Find where the given text appears and provide that cell's center as (X, Y) coordinate. 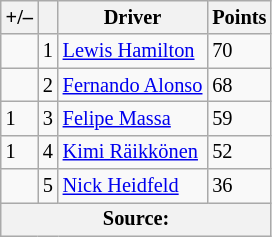
70 (239, 51)
Driver (133, 17)
Source: (136, 219)
4 (48, 152)
Lewis Hamilton (133, 51)
2 (48, 85)
52 (239, 152)
59 (239, 118)
Kimi Räikkönen (133, 152)
36 (239, 186)
Felipe Massa (133, 118)
5 (48, 186)
Points (239, 17)
Nick Heidfeld (133, 186)
+/– (20, 17)
3 (48, 118)
Fernando Alonso (133, 85)
68 (239, 85)
